Output the (x, y) coordinate of the center of the cell containing the given text.  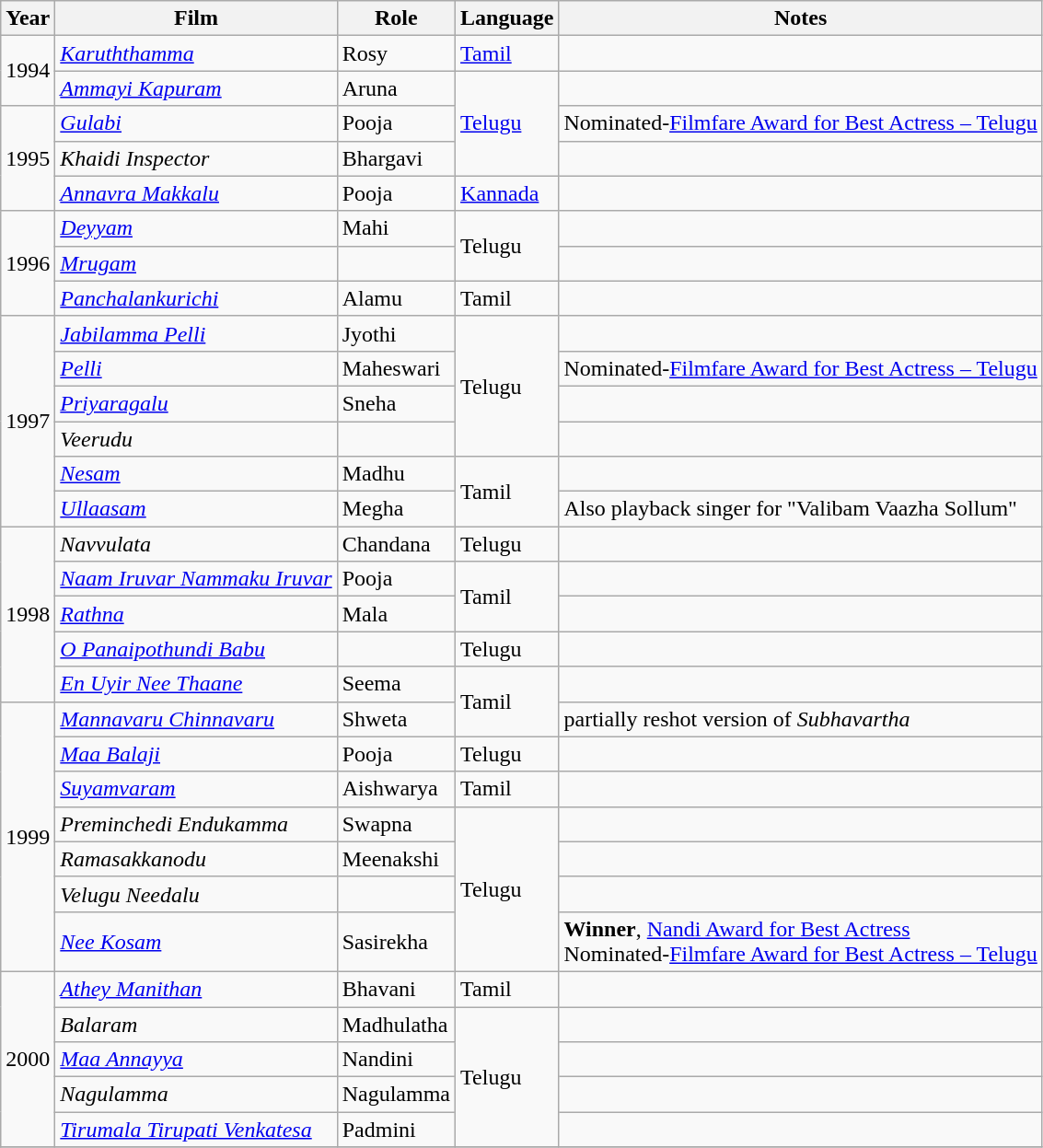
Alamu (396, 298)
partially reshot version of Subhavartha (801, 719)
Padmini (396, 1130)
Film (196, 18)
Deyyam (196, 228)
Tirumala Tirupati Venkatesa (196, 1130)
Naam Iruvar Nammaku Iruvar (196, 579)
Swapna (396, 824)
Nee Kosam (196, 941)
Suyamvaram (196, 789)
Navvulata (196, 544)
Aishwarya (396, 789)
Annavra Makkalu (196, 193)
Bhavani (396, 989)
1999 (28, 836)
Rosy (396, 53)
1997 (28, 421)
Ammayi Kapuram (196, 88)
Pelli (196, 368)
Mala (396, 614)
Sasirekha (396, 941)
Seema (396, 684)
Also playback singer for "Valibam Vaazha Sollum" (801, 509)
Madhu (396, 474)
Karuththamma (196, 53)
Ramasakkanodu (196, 859)
Nandini (396, 1060)
Year (28, 18)
Rathna (196, 614)
Madhulatha (396, 1025)
Sneha (396, 403)
2000 (28, 1059)
Megha (396, 509)
1994 (28, 71)
Shweta (396, 719)
Maheswari (396, 368)
1995 (28, 158)
Winner, Nandi Award for Best Actress Nominated-Filmfare Award for Best Actress – Telugu (801, 941)
Meenakshi (396, 859)
Jyothi (396, 333)
Maa Annayya (196, 1060)
Balaram (196, 1025)
Kannada (507, 193)
O Panaipothundi Babu (196, 649)
Veerudu (196, 439)
Panchalankurichi (196, 298)
Language (507, 18)
Nesam (196, 474)
En Uyir Nee Thaane (196, 684)
Khaidi Inspector (196, 158)
Maa Balaji (196, 754)
Mahi (396, 228)
Mannavaru Chinnavaru (196, 719)
1996 (28, 263)
Notes (801, 18)
1998 (28, 614)
Mrugam (196, 263)
Chandana (396, 544)
Role (396, 18)
Gulabi (196, 123)
Athey Manithan (196, 989)
Priyaragalu (196, 403)
Bhargavi (396, 158)
Ullaasam (196, 509)
Preminchedi Endukamma (196, 824)
Aruna (396, 88)
Velugu Needalu (196, 894)
Jabilamma Pelli (196, 333)
